Return [x, y] of the center of cell containing provided text 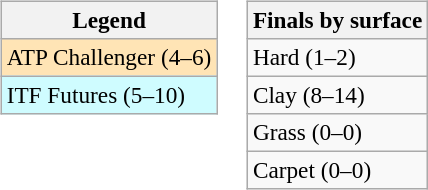
Hard (1–2) [337, 57]
Carpet (0–0) [337, 171]
Legend [108, 20]
Grass (0–0) [337, 133]
Clay (8–14) [337, 95]
Finals by surface [337, 20]
ITF Futures (5–10) [108, 95]
ATP Challenger (4–6) [108, 57]
